Pinpoint the cell where the given text exists, returning its (X, Y) midpoint coordinate. 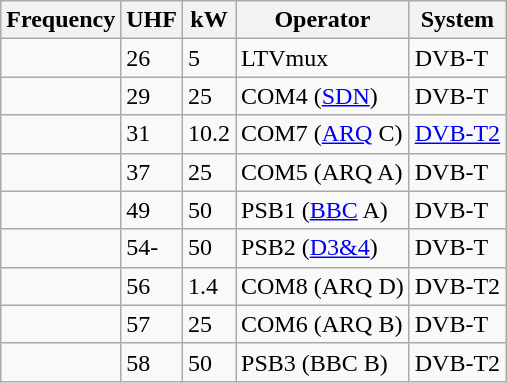
26 (152, 58)
49 (152, 210)
COM7 (ARQ C) (323, 134)
kW (208, 20)
COM4 (SDN) (323, 96)
LTVmux (323, 58)
PSB1 (BBC A) (323, 210)
29 (152, 96)
1.4 (208, 286)
UHF (152, 20)
5 (208, 58)
58 (152, 362)
57 (152, 324)
COM6 (ARQ B) (323, 324)
37 (152, 172)
Frequency (61, 20)
COM5 (ARQ A) (323, 172)
54- (152, 248)
Operator (323, 20)
10.2 (208, 134)
31 (152, 134)
System (457, 20)
56 (152, 286)
PSB3 (BBC B) (323, 362)
COM8 (ARQ D) (323, 286)
PSB2 (D3&4) (323, 248)
